Pinpoint the cell where the given text exists, returning its [X, Y] midpoint coordinate. 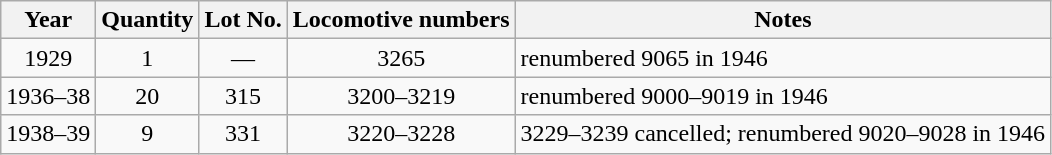
Locomotive numbers [401, 20]
3200–3219 [401, 96]
9 [148, 134]
20 [148, 96]
1938–39 [48, 134]
1929 [48, 58]
renumbered 9065 in 1946 [783, 58]
Quantity [148, 20]
Lot No. [243, 20]
3220–3228 [401, 134]
1 [148, 58]
315 [243, 96]
3229–3239 cancelled; renumbered 9020–9028 in 1946 [783, 134]
3265 [401, 58]
1936–38 [48, 96]
— [243, 58]
Notes [783, 20]
renumbered 9000–9019 in 1946 [783, 96]
Year [48, 20]
331 [243, 134]
